Return the [X, Y] coordinate for the center point of the cell that contains the specified text.  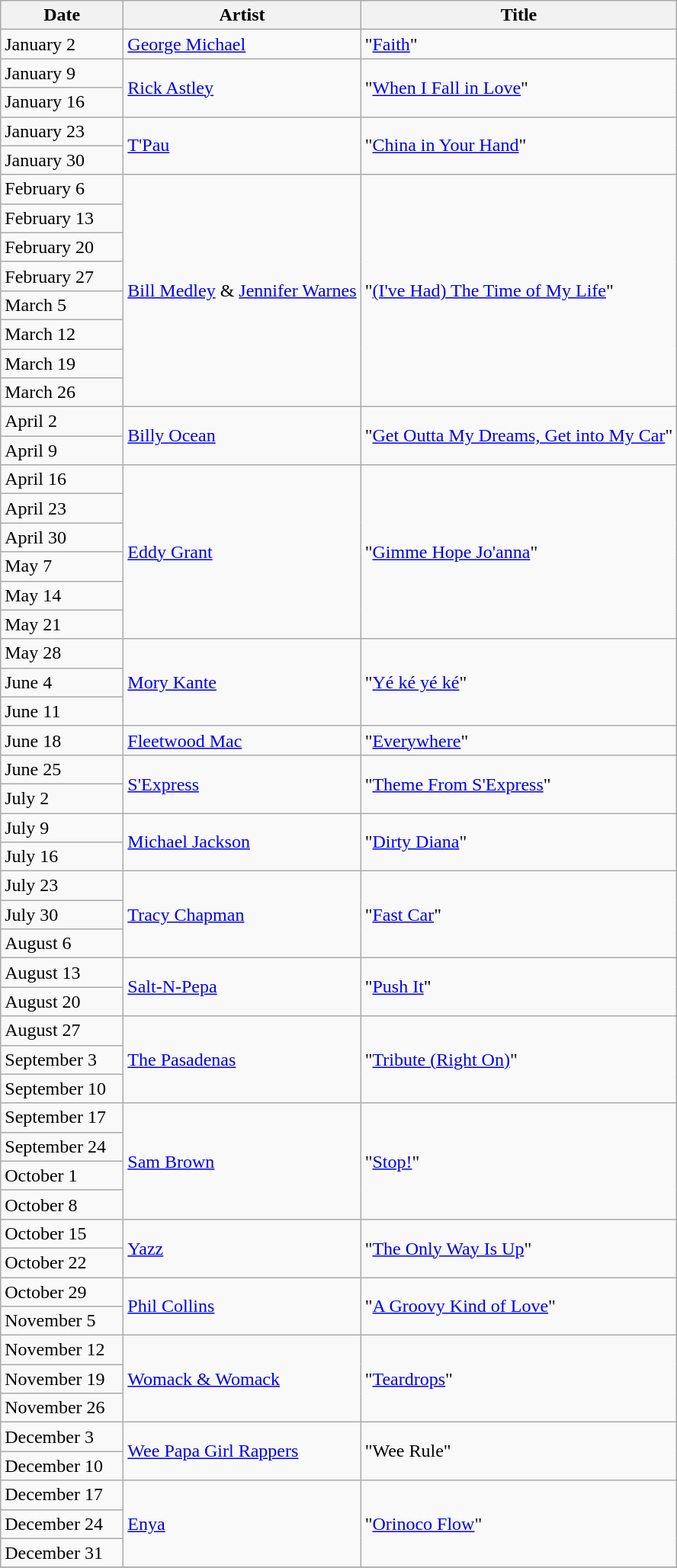
"(I've Had) The Time of My Life" [518, 290]
January 9 [63, 73]
"Orinoco Flow" [518, 1524]
"When I Fall in Love" [518, 88]
"Tribute (Right On)" [518, 1060]
Tracy Chapman [242, 915]
"Stop!" [518, 1161]
July 16 [63, 857]
Enya [242, 1524]
January 16 [63, 102]
Artist [242, 15]
August 13 [63, 973]
October 29 [63, 1292]
August 20 [63, 1002]
December 10 [63, 1466]
November 19 [63, 1379]
July 30 [63, 915]
February 6 [63, 189]
April 16 [63, 479]
Salt-N-Pepa [242, 987]
Phil Collins [242, 1307]
September 17 [63, 1117]
June 18 [63, 740]
December 24 [63, 1524]
April 9 [63, 451]
March 19 [63, 364]
October 15 [63, 1233]
S'Express [242, 784]
"The Only Way Is Up" [518, 1248]
August 6 [63, 944]
Wee Papa Girl Rappers [242, 1451]
February 13 [63, 218]
June 25 [63, 769]
February 20 [63, 247]
June 11 [63, 711]
Date [63, 15]
December 3 [63, 1437]
George Michael [242, 44]
"Dirty Diana" [518, 842]
December 17 [63, 1495]
January 23 [63, 131]
"Faith" [518, 44]
"A Groovy Kind of Love" [518, 1307]
Bill Medley & Jennifer Warnes [242, 290]
April 30 [63, 537]
"Wee Rule" [518, 1451]
"China in Your Hand" [518, 146]
March 5 [63, 305]
Rick Astley [242, 88]
Billy Ocean [242, 436]
July 23 [63, 886]
June 4 [63, 682]
November 26 [63, 1408]
October 22 [63, 1262]
September 24 [63, 1146]
July 2 [63, 798]
September 3 [63, 1060]
The Pasadenas [242, 1060]
"Fast Car" [518, 915]
Womack & Womack [242, 1379]
August 27 [63, 1031]
Mory Kante [242, 682]
September 10 [63, 1089]
November 12 [63, 1350]
Yazz [242, 1248]
April 23 [63, 508]
January 30 [63, 160]
May 21 [63, 624]
Eddy Grant [242, 552]
Title [518, 15]
December 31 [63, 1553]
March 26 [63, 393]
October 1 [63, 1175]
July 9 [63, 827]
T'Pau [242, 146]
"Everywhere" [518, 740]
"Theme From S'Express" [518, 784]
"Yé ké yé ké" [518, 682]
February 27 [63, 276]
"Push It" [518, 987]
November 5 [63, 1321]
March 12 [63, 334]
October 8 [63, 1204]
Fleetwood Mac [242, 740]
"Gimme Hope Jo'anna" [518, 552]
April 2 [63, 422]
January 2 [63, 44]
May 7 [63, 566]
"Get Outta My Dreams, Get into My Car" [518, 436]
Sam Brown [242, 1161]
Michael Jackson [242, 842]
"Teardrops" [518, 1379]
May 14 [63, 595]
May 28 [63, 653]
